Capture the cell that displays the provided text and extract its (X, Y) central coordinate. 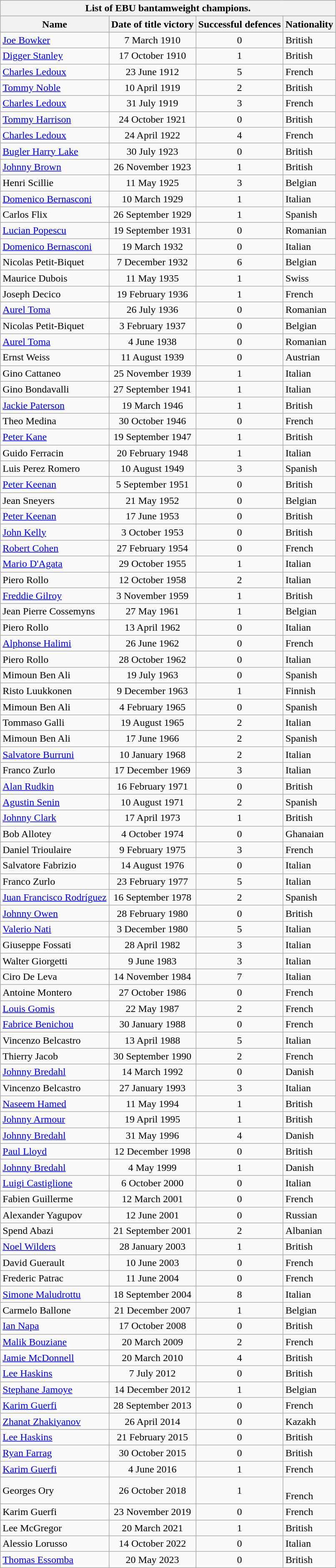
John Kelly (55, 532)
26 October 2018 (153, 1491)
Malik Bouziane (55, 1342)
29 October 1955 (153, 564)
26 July 1936 (153, 310)
Thomas Essomba (55, 1560)
Noel Wilders (55, 1247)
19 July 1963 (153, 675)
27 September 1941 (153, 389)
Nationality (309, 24)
Robert Cohen (55, 548)
Louis Gomis (55, 1009)
19 February 1936 (153, 294)
Name (55, 24)
3 February 1937 (153, 326)
Digger Stanley (55, 56)
Paul Lloyd (55, 1151)
30 July 1923 (153, 151)
Ian Napa (55, 1326)
12 December 1998 (153, 1151)
27 October 1986 (153, 993)
Naseem Hamed (55, 1104)
Spend Abazi (55, 1231)
Johnny Brown (55, 167)
23 June 1912 (153, 72)
28 April 1982 (153, 945)
13 April 1962 (153, 627)
Juan Francisco Rodríguez (55, 897)
Risto Luukkonen (55, 691)
7 March 1910 (153, 40)
Fabrice Benichou (55, 1024)
22 May 1987 (153, 1009)
9 February 1975 (153, 850)
10 June 2003 (153, 1263)
30 October 2015 (153, 1453)
21 December 2007 (153, 1310)
Swiss (309, 278)
7 July 2012 (153, 1374)
Jean Sneyers (55, 501)
Antoine Montero (55, 993)
20 March 2010 (153, 1358)
Alessio Lorusso (55, 1544)
17 April 1973 (153, 818)
Ryan Farrag (55, 1453)
Peter Kane (55, 437)
28 October 1962 (153, 659)
10 August 1949 (153, 469)
Successful defences (239, 24)
12 October 1958 (153, 580)
12 March 2001 (153, 1199)
9 June 1983 (153, 961)
4 June 2016 (153, 1469)
25 November 1939 (153, 373)
17 June 1966 (153, 739)
28 January 2003 (153, 1247)
31 July 1919 (153, 103)
Simone Maludrottu (55, 1294)
30 October 1946 (153, 421)
20 May 2023 (153, 1560)
Agustin Senin (55, 802)
4 May 1999 (153, 1167)
Gino Bondavalli (55, 389)
Austrian (309, 357)
11 June 2004 (153, 1279)
Alexander Yagupov (55, 1215)
Walter Giorgetti (55, 961)
24 October 1921 (153, 119)
14 December 2012 (153, 1389)
12 June 2001 (153, 1215)
21 September 2001 (153, 1231)
Jamie McDonnell (55, 1358)
Luis Perez Romero (55, 469)
19 March 1946 (153, 405)
18 September 2004 (153, 1294)
19 August 1965 (153, 723)
26 June 1962 (153, 643)
Zhanat Zhakiyanov (55, 1421)
19 April 1995 (153, 1120)
11 May 1935 (153, 278)
11 May 1925 (153, 183)
Albanian (309, 1231)
20 March 2021 (153, 1528)
Alphonse Halimi (55, 643)
Ghanaian (309, 834)
Gino Cattaneo (55, 373)
Fabien Guillerme (55, 1199)
Stephane Jamoye (55, 1389)
17 June 1953 (153, 516)
27 February 1954 (153, 548)
17 December 1969 (153, 770)
Ciro De Leva (55, 977)
14 November 1984 (153, 977)
Georges Ory (55, 1491)
31 May 1996 (153, 1135)
Lucian Popescu (55, 231)
11 May 1994 (153, 1104)
3 November 1959 (153, 596)
Salvatore Fabrizio (55, 866)
7 December 1932 (153, 262)
24 April 1922 (153, 135)
Tommy Noble (55, 88)
21 May 1952 (153, 501)
Carlos Flix (55, 215)
13 April 1988 (153, 1040)
Bugler Harry Lake (55, 151)
David Guerault (55, 1263)
List of EBU bantamweight champions. (168, 8)
17 October 2008 (153, 1326)
14 August 1976 (153, 866)
26 April 2014 (153, 1421)
Valerio Nati (55, 929)
20 March 2009 (153, 1342)
27 January 1993 (153, 1088)
16 February 1971 (153, 786)
30 September 1990 (153, 1056)
Luigi Castiglione (55, 1183)
Thierry Jacob (55, 1056)
11 August 1939 (153, 357)
6 (239, 262)
Carmelo Ballone (55, 1310)
19 September 1931 (153, 231)
Johnny Clark (55, 818)
10 January 1968 (153, 755)
Lee McGregor (55, 1528)
19 March 1932 (153, 247)
Kazakh (309, 1421)
Tommaso Galli (55, 723)
26 November 1923 (153, 167)
9 December 1963 (153, 691)
Salvatore Burruni (55, 755)
10 March 1929 (153, 199)
Mario D'Agata (55, 564)
14 March 1992 (153, 1072)
Maurice Dubois (55, 278)
21 February 2015 (153, 1437)
16 September 1978 (153, 897)
Jean Pierre Cossemyns (55, 612)
Joe Bowker (55, 40)
7 (239, 977)
5 September 1951 (153, 485)
4 October 1974 (153, 834)
19 September 1947 (153, 437)
27 May 1961 (153, 612)
10 April 1919 (153, 88)
Freddie Gilroy (55, 596)
Johnny Owen (55, 913)
26 September 1929 (153, 215)
28 February 1980 (153, 913)
Frederic Patrac (55, 1279)
4 June 1938 (153, 342)
23 February 1977 (153, 881)
Henri Scillie (55, 183)
Daniel Trioulaire (55, 850)
Joseph Decico (55, 294)
14 October 2022 (153, 1544)
Ernst Weiss (55, 357)
Alan Rudkin (55, 786)
Finnish (309, 691)
6 October 2000 (153, 1183)
Theo Medina (55, 421)
20 February 1948 (153, 453)
Guido Ferracin (55, 453)
Johnny Armour (55, 1120)
3 December 1980 (153, 929)
3 October 1953 (153, 532)
30 January 1988 (153, 1024)
Tommy Harrison (55, 119)
4 February 1965 (153, 707)
Russian (309, 1215)
Giuseppe Fossati (55, 945)
23 November 2019 (153, 1512)
Date of title victory (153, 24)
17 October 1910 (153, 56)
Bob Allotey (55, 834)
8 (239, 1294)
10 August 1971 (153, 802)
Jackie Paterson (55, 405)
28 September 2013 (153, 1405)
